Scan for the cell matching the given text and deliver its [x, y] coordinate at center. 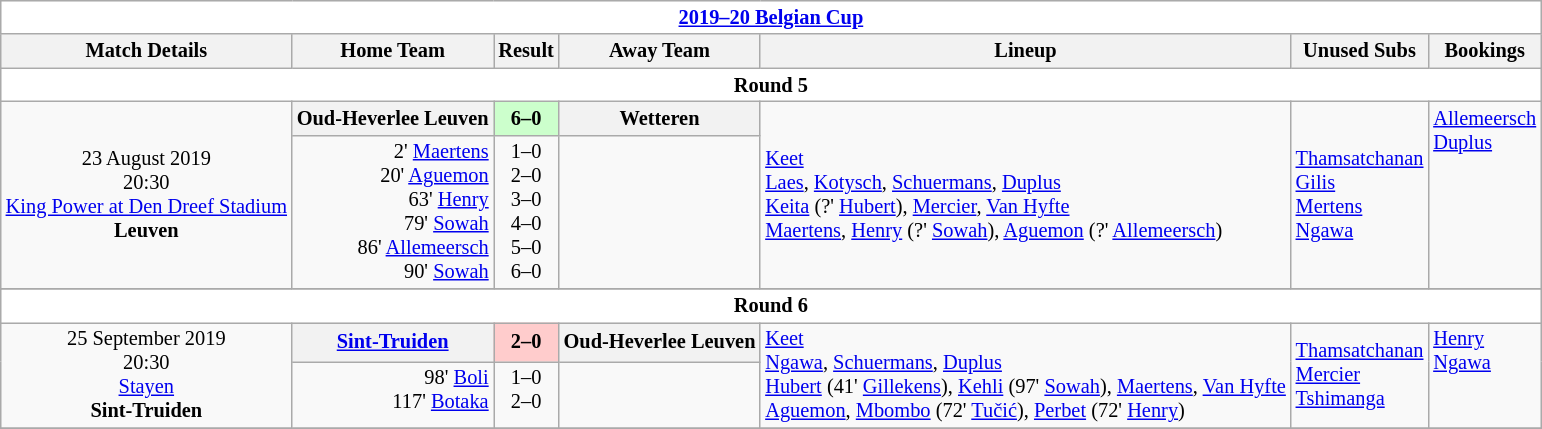
2' Maertens20' Aguemon63' Henry79' Sowah86' Allemeersch90' Sowah [393, 212]
KeetNgawa, Schuermans, DuplusHubert (41' Gillekens), Kehli (97' Sowah), Maertens, Van HyfteAguemon, Mbombo (72' Tučić), Perbet (72' Henry) [1025, 375]
Sint-Truiden [393, 342]
23 August 201920:30King Power at Den Dreef StadiumLeuven [146, 194]
Round 5 [771, 85]
Allemeersch Duplus [1484, 194]
Henry Ngawa [1484, 375]
1–02–0 [526, 394]
Home Team [393, 51]
Bookings [1484, 51]
Lineup [1025, 51]
Round 6 [771, 306]
Result [526, 51]
2019–20 Belgian Cup [771, 17]
1–02–03–04–05–06–0 [526, 212]
Away Team [660, 51]
KeetLaes, Kotysch, Schuermans, DuplusKeita (?' Hubert), Mercier, Van HyfteMaertens, Henry (?' Sowah), Aguemon (?' Allemeersch) [1025, 194]
ThamsatchananMercierTshimanga [1360, 375]
Wetteren [660, 118]
Match Details [146, 51]
ThamsatchananGilisMertensNgawa [1360, 194]
25 September 201920:30StayenSint-Truiden [146, 375]
2–0 [526, 342]
98' Boli117' Botaka [393, 394]
Unused Subs [1360, 51]
6–0 [526, 118]
